Return [X, Y] of the center of cell containing provided text 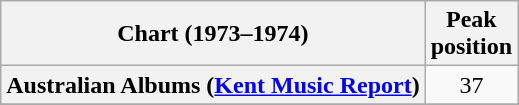
Australian Albums (Kent Music Report) [213, 85]
Chart (1973–1974) [213, 34]
Peakposition [471, 34]
37 [471, 85]
